Find where the given text appears and provide that cell's center as [x, y] coordinate. 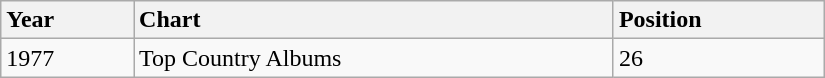
Position [718, 20]
Year [68, 20]
Chart [374, 20]
26 [718, 58]
Top Country Albums [374, 58]
1977 [68, 58]
